Provide the (x, y) coordinate of the cell's center where the given text is located.  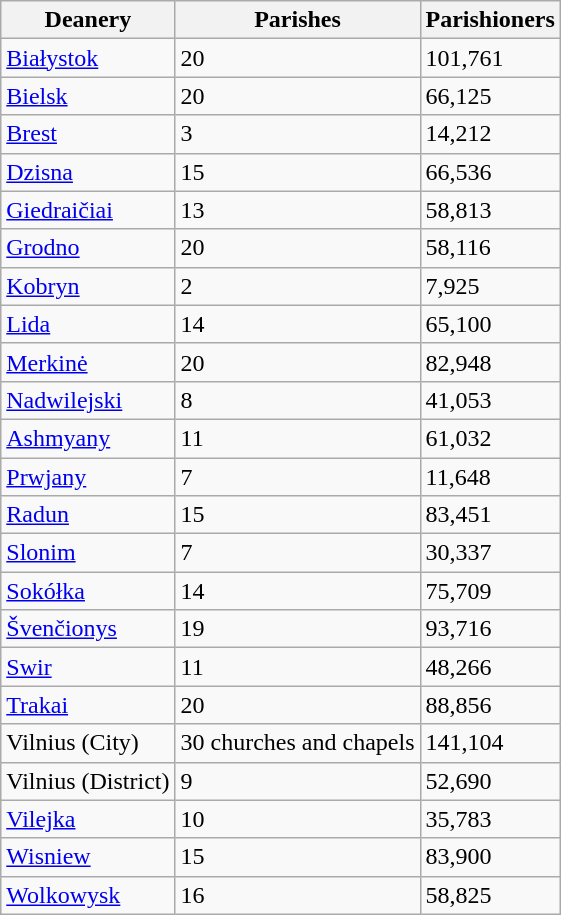
Swir (88, 667)
Vilejka (88, 819)
8 (298, 400)
65,100 (490, 324)
58,825 (490, 895)
Brest (88, 134)
Radun (88, 515)
61,032 (490, 438)
2 (298, 286)
Sokółka (88, 591)
Wisniew (88, 857)
35,783 (490, 819)
Trakai (88, 705)
Grodno (88, 248)
Vilnius (City) (88, 743)
Parishes (298, 20)
88,856 (490, 705)
30,337 (490, 553)
41,053 (490, 400)
Lida (88, 324)
66,125 (490, 96)
Prwjany (88, 477)
9 (298, 781)
Nadwilejski (88, 400)
58,116 (490, 248)
13 (298, 210)
Wolkowysk (88, 895)
101,761 (490, 58)
Ashmyany (88, 438)
Deanery (88, 20)
3 (298, 134)
Giedraičiai (88, 210)
Bielsk (88, 96)
14,212 (490, 134)
Slonim (88, 553)
66,536 (490, 172)
Vilnius (District) (88, 781)
30 churches and chapels (298, 743)
52,690 (490, 781)
10 (298, 819)
83,451 (490, 515)
Švenčionys (88, 629)
16 (298, 895)
58,813 (490, 210)
Merkinė (88, 362)
83,900 (490, 857)
Kobryn (88, 286)
7,925 (490, 286)
75,709 (490, 591)
19 (298, 629)
11,648 (490, 477)
48,266 (490, 667)
Dzisna (88, 172)
82,948 (490, 362)
Parishioners (490, 20)
Białystok (88, 58)
93,716 (490, 629)
141,104 (490, 743)
